Locate the cell with the specified text and output its (x, y) center coordinate. 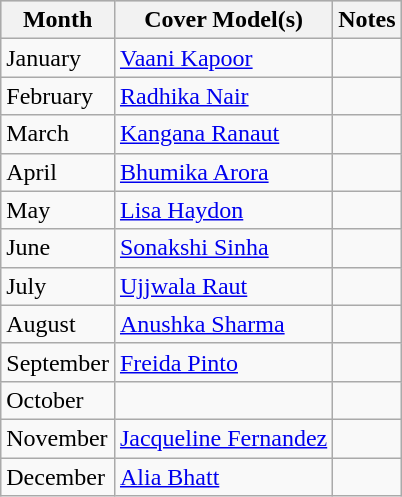
Notes (367, 20)
Ujjwala Raut (223, 286)
September (58, 362)
Vaani Kapoor (223, 58)
March (58, 134)
November (58, 438)
Freida Pinto (223, 362)
July (58, 286)
Cover Model(s) (223, 20)
Jacqueline Fernandez (223, 438)
December (58, 477)
February (58, 96)
January (58, 58)
April (58, 172)
May (58, 210)
Alia Bhatt (223, 477)
October (58, 400)
August (58, 324)
June (58, 248)
Radhika Nair (223, 96)
Month (58, 20)
Kangana Ranaut (223, 134)
Lisa Haydon (223, 210)
Anushka Sharma (223, 324)
Bhumika Arora (223, 172)
Sonakshi Sinha (223, 248)
